From the cell containing the given text, extract its center point as (X, Y) coordinate. 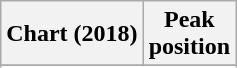
Peakposition (189, 34)
Chart (2018) (72, 34)
